Find where the given text appears and provide that cell's center as [x, y] coordinate. 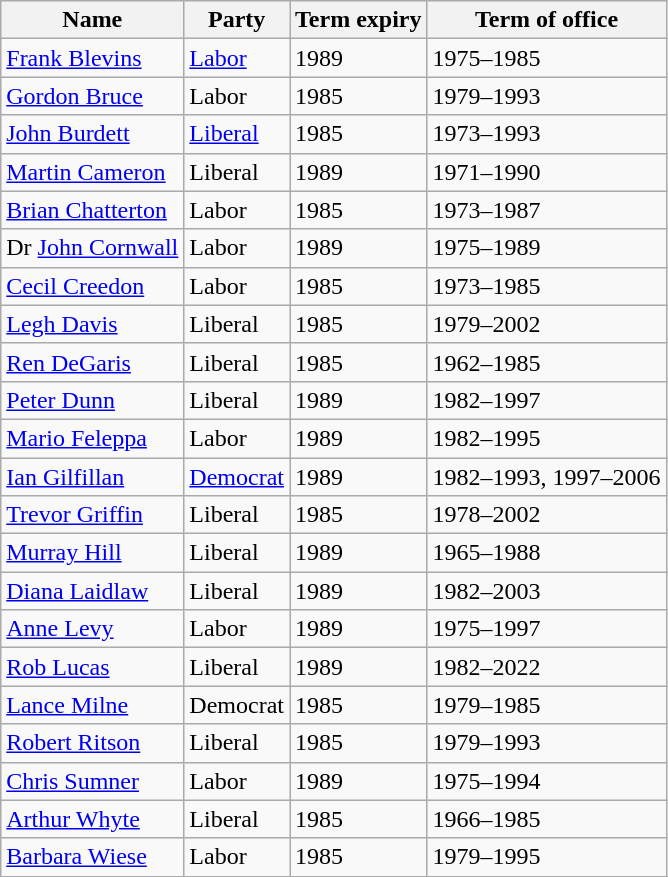
Barbara Wiese [92, 857]
Arthur Whyte [92, 819]
1982–2003 [546, 591]
1973–1987 [546, 210]
Peter Dunn [92, 400]
1965–1988 [546, 553]
Dr John Cornwall [92, 248]
1982–1995 [546, 438]
Anne Levy [92, 629]
Party [237, 20]
Legh Davis [92, 324]
1966–1985 [546, 819]
1975–1989 [546, 248]
1982–1997 [546, 400]
Term expiry [358, 20]
1973–1985 [546, 286]
Martin Cameron [92, 172]
Lance Milne [92, 705]
Murray Hill [92, 553]
1962–1985 [546, 362]
Ian Gilfillan [92, 477]
1973–1993 [546, 134]
Trevor Griffin [92, 515]
1975–1994 [546, 781]
1982–2022 [546, 667]
1979–1985 [546, 705]
John Burdett [92, 134]
Brian Chatterton [92, 210]
Name [92, 20]
1979–2002 [546, 324]
Gordon Bruce [92, 96]
1978–2002 [546, 515]
1971–1990 [546, 172]
Rob Lucas [92, 667]
Mario Feleppa [92, 438]
1975–1997 [546, 629]
Ren DeGaris [92, 362]
Term of office [546, 20]
1979–1995 [546, 857]
1982–1993, 1997–2006 [546, 477]
Diana Laidlaw [92, 591]
Chris Sumner [92, 781]
Robert Ritson [92, 743]
Frank Blevins [92, 58]
1975–1985 [546, 58]
Cecil Creedon [92, 286]
